Return the [X, Y] coordinate for the center point of the cell that contains the specified text.  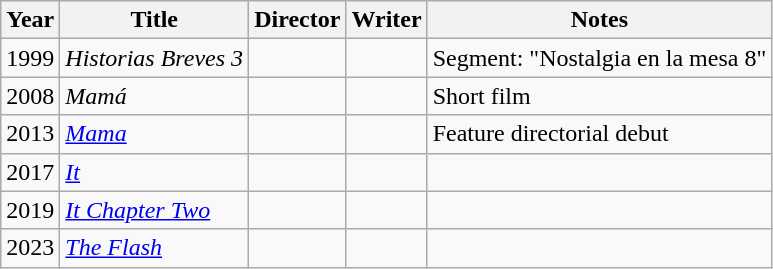
Historias Breves 3 [154, 58]
Segment: "Nostalgia en la mesa 8" [600, 58]
2017 [30, 172]
Director [298, 20]
It Chapter Two [154, 210]
It [154, 172]
Notes [600, 20]
2013 [30, 134]
Feature directorial debut [600, 134]
Title [154, 20]
Mamá [154, 96]
2023 [30, 248]
Mama [154, 134]
Short film [600, 96]
Year [30, 20]
2019 [30, 210]
Writer [386, 20]
1999 [30, 58]
2008 [30, 96]
The Flash [154, 248]
